Search for the cell housing the specified text and yield its (x, y) center coordinate. 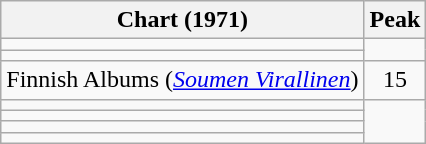
Peak (395, 20)
15 (395, 80)
Finnish Albums (Soumen Virallinen) (182, 80)
Chart (1971) (182, 20)
